Scan for the cell matching the given text and deliver its [X, Y] coordinate at center. 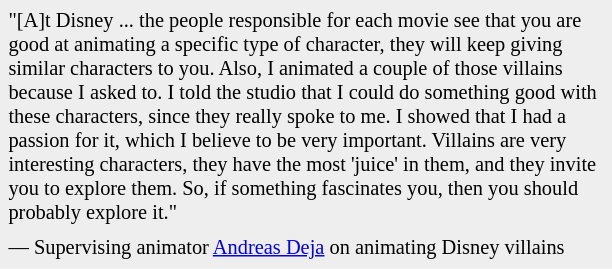
— Supervising animator Andreas Deja on animating Disney villains [306, 248]
